Return the [x, y] coordinate for the center point of the cell that contains the specified text.  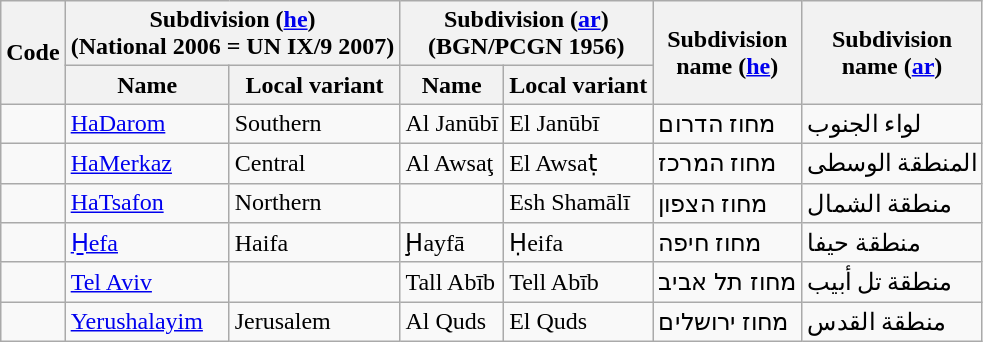
El Awsaṭ [578, 163]
منطقة القدس [892, 322]
Northern [314, 203]
מחוז הצפון [728, 203]
Ḩayfā [452, 243]
Al Janūbī [452, 124]
El Quds [578, 322]
Subdivision (ar)(BGN/PCGN 1956) [526, 34]
Subdivisionname (ar) [892, 52]
Esh Shamālī [578, 203]
Haifa [314, 243]
Central [314, 163]
Jerusalem [314, 322]
منطقة تل أبيب [892, 282]
Tell Abīb [578, 282]
منطقة الشمال [892, 203]
HaTsafon [147, 203]
מחוז תל אביב [728, 282]
Subdivisionname (he) [728, 52]
Al Quds [452, 322]
Southern [314, 124]
Tall Abīb [452, 282]
Code [33, 52]
מחוז הדרום [728, 124]
Yerushalayim [147, 322]
HaDarom [147, 124]
Tel Aviv [147, 282]
HaMerkaz [147, 163]
منطقة حيفا [892, 243]
Ḥeifa [578, 243]
Subdivision (he)(National 2006 = UN IX/9 2007) [232, 34]
Al Awsaţ [452, 163]
מחוז חיפה [728, 243]
المنطقة الوسطى [892, 163]
لواء الجنوب [892, 124]
מחוז ירושלים [728, 322]
H̱efa [147, 243]
מחוז המרכז [728, 163]
El Janūbī [578, 124]
